Capture the cell that displays the provided text and extract its [X, Y] central coordinate. 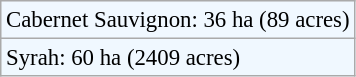
Syrah: 60 ha (2409 acres) [178, 58]
Cabernet Sauvignon: 36 ha (89 acres) [178, 20]
